Detect which cell encompasses the target text, then output its [X, Y] center coordinate. 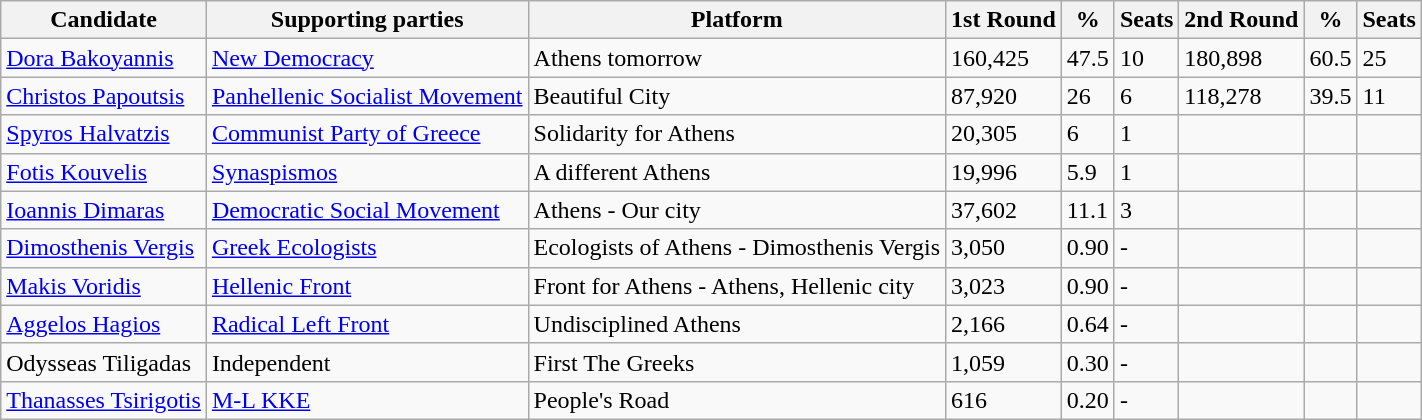
1st Round [1004, 20]
0.64 [1088, 324]
2,166 [1004, 324]
19,996 [1004, 172]
Synaspismos [367, 172]
Dimosthenis Vergis [104, 248]
3,023 [1004, 286]
3,050 [1004, 248]
Fotis Kouvelis [104, 172]
Panhellenic Socialist Movement [367, 96]
1,059 [1004, 362]
160,425 [1004, 58]
Supporting parties [367, 20]
0.30 [1088, 362]
60.5 [1330, 58]
Radical Left Front [367, 324]
10 [1146, 58]
Makis Voridis [104, 286]
3 [1146, 210]
Front for Athens - Athens, Hellenic city [737, 286]
39.5 [1330, 96]
87,920 [1004, 96]
Solidarity for Athens [737, 134]
Ecologists of Athens - Dimosthenis Vergis [737, 248]
26 [1088, 96]
A different Athens [737, 172]
11 [1389, 96]
M-L KKE [367, 400]
5.9 [1088, 172]
Odysseas Tiligadas [104, 362]
Beautiful City [737, 96]
37,602 [1004, 210]
Thanasses Tsirigotis [104, 400]
Candidate [104, 20]
20,305 [1004, 134]
Communist Party of Greece [367, 134]
118,278 [1242, 96]
47.5 [1088, 58]
25 [1389, 58]
Independent [367, 362]
Spyros Halvatzis [104, 134]
180,898 [1242, 58]
Hellenic Front [367, 286]
2nd Round [1242, 20]
Dora Bakoyannis [104, 58]
Athens - Our city [737, 210]
Aggelos Hagios [104, 324]
11.1 [1088, 210]
0.20 [1088, 400]
First The Greeks [737, 362]
Athens tomorrow [737, 58]
New Democracy [367, 58]
Democratic Social Movement [367, 210]
Greek Ecologists [367, 248]
Platform [737, 20]
Undisciplined Athens [737, 324]
Ioannis Dimaras [104, 210]
People's Road [737, 400]
616 [1004, 400]
Christos Papoutsis [104, 96]
